Pinpoint the cell where the given text exists, returning its [X, Y] midpoint coordinate. 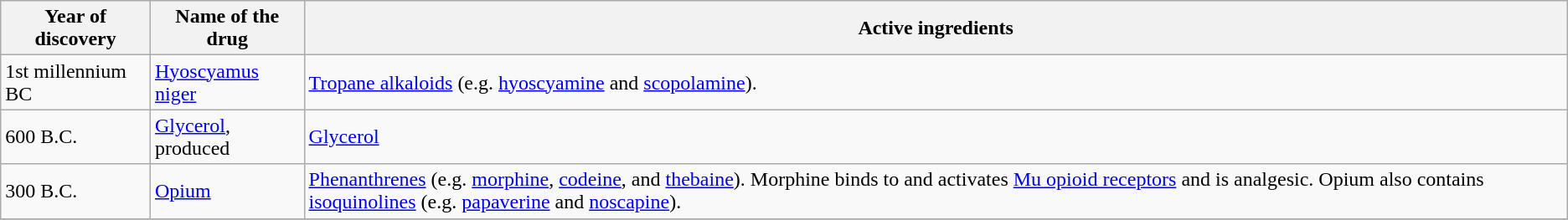
Tropane alkaloids (e.g. hyoscyamine and scopolamine). [936, 82]
Year of discovery [75, 28]
600 B.C. [75, 137]
Name of the drug [228, 28]
Active ingredients [936, 28]
300 B.C. [75, 191]
Glycerol, produced [228, 137]
Glycerol [936, 137]
1st millennium BC [75, 82]
Opium [228, 191]
Hyoscyamus niger [228, 82]
